Search for the cell housing the specified text and yield its (x, y) center coordinate. 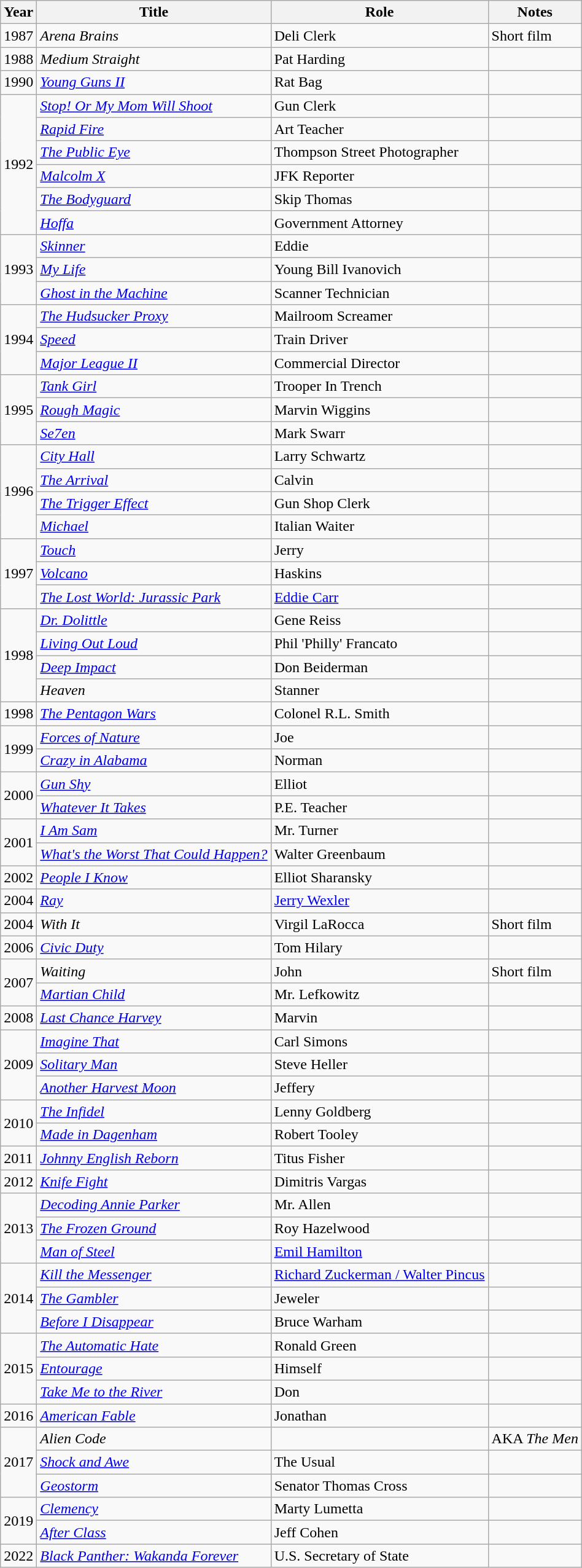
Commercial Director (379, 363)
Living Out Loud (153, 643)
1990 (18, 82)
The Pentagon Wars (153, 714)
Arena Brains (153, 36)
Mailroom Screamer (379, 316)
Jerry (379, 550)
Major League II (153, 363)
Steve Heller (379, 1065)
Touch (153, 550)
1987 (18, 36)
Imagine That (153, 1041)
AKA The Men (535, 1439)
Deli Clerk (379, 36)
Gun Shy (153, 784)
Se7en (153, 433)
Black Panther: Wakanda Forever (153, 1556)
Alien Code (153, 1439)
Robert Tooley (379, 1135)
Malcolm X (153, 176)
2009 (18, 1065)
Pat Harding (379, 59)
Speed (153, 340)
Tom Hilary (379, 947)
Gene Reiss (379, 620)
Year (18, 12)
Marvin Wiggins (379, 410)
Deep Impact (153, 667)
2016 (18, 1415)
Don Beiderman (379, 667)
1993 (18, 269)
Hoffa (153, 222)
Government Attorney (379, 222)
Eddie Carr (379, 597)
2015 (18, 1368)
2006 (18, 947)
1994 (18, 340)
Johnny English Reborn (153, 1158)
The Usual (379, 1462)
Ghost in the Machine (153, 293)
Lenny Goldberg (379, 1111)
Kill the Messenger (153, 1275)
Larry Schwartz (379, 457)
Entourage (153, 1368)
Dimitris Vargas (379, 1182)
2010 (18, 1123)
2012 (18, 1182)
Italian Waiter (379, 527)
Heaven (153, 691)
Skinner (153, 246)
Jeweler (379, 1298)
Crazy in Alabama (153, 761)
Haskins (379, 573)
Geostorm (153, 1486)
American Fable (153, 1415)
Trooper In Trench (379, 386)
Young Bill Ivanovich (379, 269)
2019 (18, 1521)
Michael (153, 527)
2007 (18, 982)
1988 (18, 59)
Eddie (379, 246)
Don (379, 1392)
Knife Fight (153, 1182)
Whatever It Takes (153, 807)
Take Me to the River (153, 1392)
2002 (18, 877)
Phil 'Philly' Francato (379, 643)
Mr. Lefkowitz (379, 994)
Rough Magic (153, 410)
Mr. Allen (379, 1205)
Elliot (379, 784)
Stanner (379, 691)
Jeff Cohen (379, 1532)
Title (153, 12)
2017 (18, 1462)
John (379, 971)
My Life (153, 269)
The Hudsucker Proxy (153, 316)
Elliot Sharansky (379, 877)
Walter Greenbaum (379, 854)
Senator Thomas Cross (379, 1486)
Another Harvest Moon (153, 1088)
Stop! Or My Mom Will Shoot (153, 106)
Carl Simons (379, 1041)
Roy Hazelwood (379, 1228)
1995 (18, 410)
The Bodyguard (153, 199)
1992 (18, 164)
Forces of Nature (153, 737)
Jerry Wexler (379, 901)
Man of Steel (153, 1252)
Solitary Man (153, 1065)
Marty Lumetta (379, 1509)
Himself (379, 1368)
2014 (18, 1298)
2001 (18, 842)
2013 (18, 1228)
The Frozen Ground (153, 1228)
The Gambler (153, 1298)
U.S. Secretary of State (379, 1556)
The Automatic Hate (153, 1345)
1997 (18, 573)
Gun Shop Clerk (379, 503)
Jonathan (379, 1415)
What's the Worst That Could Happen? (153, 854)
Waiting (153, 971)
Volcano (153, 573)
With It (153, 924)
Civic Duty (153, 947)
Emil Hamilton (379, 1252)
Richard Zuckerman / Walter Pincus (379, 1275)
Notes (535, 12)
Joe (379, 737)
Young Guns II (153, 82)
Rat Bag (379, 82)
Shock and Awe (153, 1462)
Role (379, 12)
Rapid Fire (153, 129)
Thompson Street Photographer (379, 152)
Art Teacher (379, 129)
Dr. Dolittle (153, 620)
Made in Dagenham (153, 1135)
Mark Swarr (379, 433)
Scanner Technician (379, 293)
1999 (18, 749)
Skip Thomas (379, 199)
Colonel R.L. Smith (379, 714)
2000 (18, 796)
Gun Clerk (379, 106)
The Public Eye (153, 152)
JFK Reporter (379, 176)
Virgil LaRocca (379, 924)
People I Know (153, 877)
Jeffery (379, 1088)
P.E. Teacher (379, 807)
2022 (18, 1556)
The Arrival (153, 480)
Clemency (153, 1509)
Tank Girl (153, 386)
Marvin (379, 1017)
After Class (153, 1532)
Bruce Warham (379, 1322)
Medium Straight (153, 59)
2008 (18, 1017)
The Trigger Effect (153, 503)
Ronald Green (379, 1345)
2011 (18, 1158)
Mr. Turner (379, 831)
The Infidel (153, 1111)
Ray (153, 901)
Decoding Annie Parker (153, 1205)
Martian Child (153, 994)
Calvin (379, 480)
Train Driver (379, 340)
Last Chance Harvey (153, 1017)
1996 (18, 492)
Norman (379, 761)
City Hall (153, 457)
The Lost World: Jurassic Park (153, 597)
Titus Fisher (379, 1158)
I Am Sam (153, 831)
Before I Disappear (153, 1322)
